For the text-containing cell, return its midpoint in [X, Y] coordinate format. 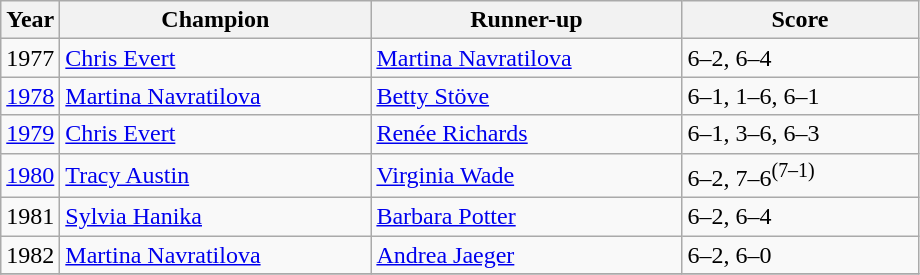
Virginia Wade [526, 176]
Renée Richards [526, 134]
1978 [30, 96]
Tracy Austin [216, 176]
6–2, 6–0 [800, 255]
Betty Stöve [526, 96]
Score [800, 20]
6–1, 1–6, 6–1 [800, 96]
Andrea Jaeger [526, 255]
1981 [30, 217]
1979 [30, 134]
6–2, 7–6(7–1) [800, 176]
1977 [30, 58]
Sylvia Hanika [216, 217]
6–1, 3–6, 6–3 [800, 134]
Year [30, 20]
Champion [216, 20]
1980 [30, 176]
1982 [30, 255]
Barbara Potter [526, 217]
Runner-up [526, 20]
